For the text-containing cell, return its midpoint in [x, y] coordinate format. 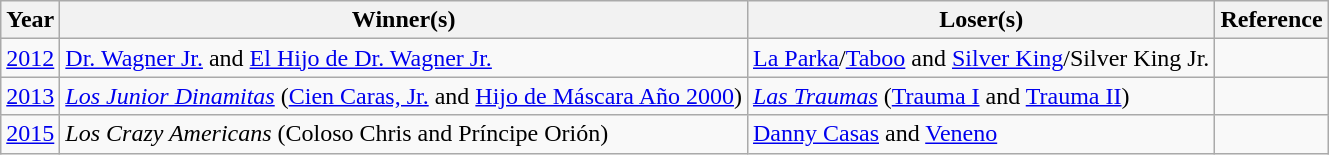
2013 [30, 96]
La Parka/Taboo and Silver King/Silver King Jr. [980, 58]
Winner(s) [404, 20]
Los Junior Dinamitas (Cien Caras, Jr. and Hijo de Máscara Año 2000) [404, 96]
Year [30, 20]
2012 [30, 58]
2015 [30, 134]
Las Traumas (Trauma I and Trauma II) [980, 96]
Los Crazy Americans (Coloso Chris and Príncipe Orión) [404, 134]
Danny Casas and Veneno [980, 134]
Loser(s) [980, 20]
Dr. Wagner Jr. and El Hijo de Dr. Wagner Jr. [404, 58]
Reference [1272, 20]
